Return (x, y) of the center of cell containing provided text 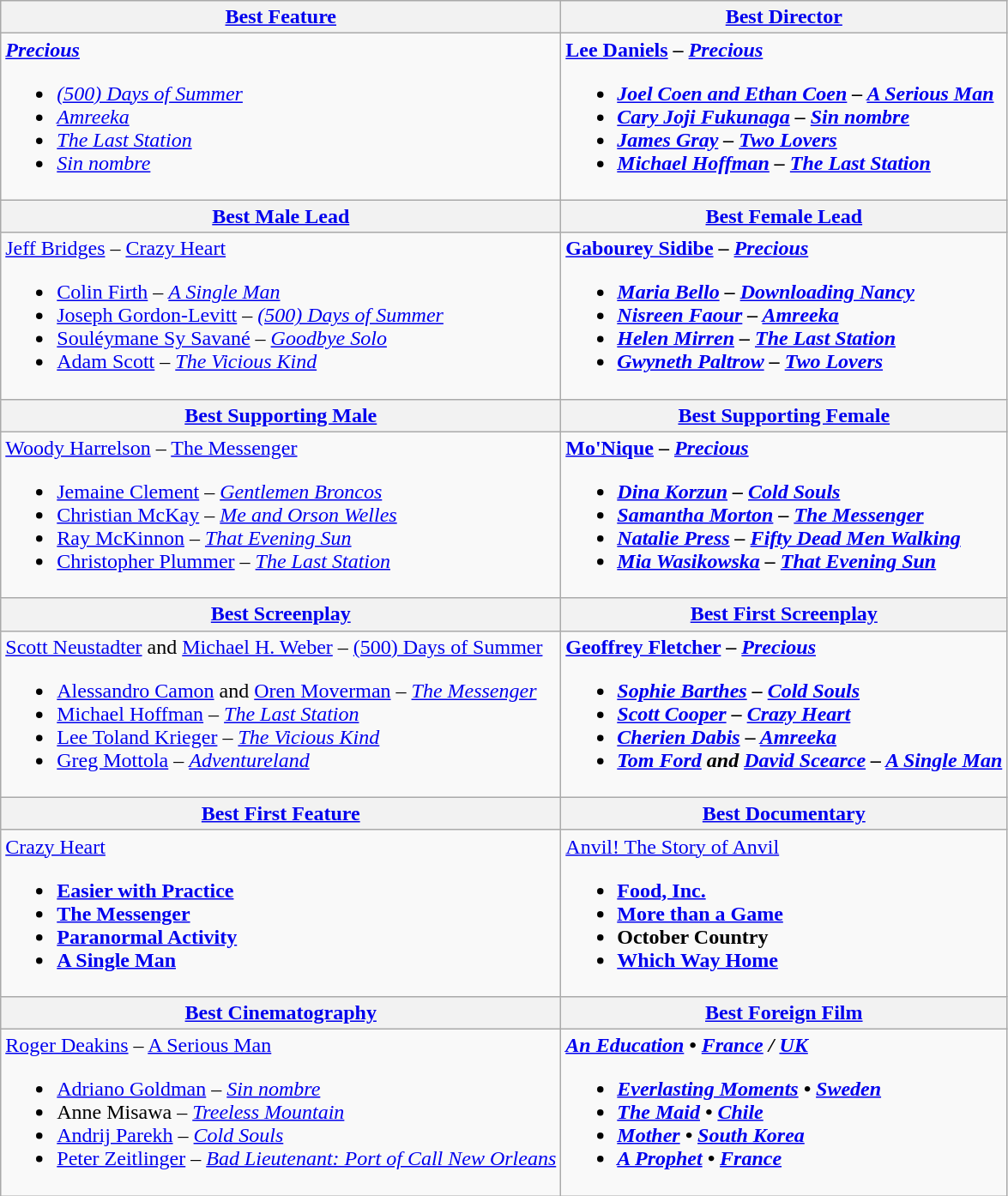
Geoffrey Fletcher – PreciousSophie Barthes – Cold SoulsScott Cooper – Crazy HeartCherien Dabis – AmreekaTom Ford and David Scearce – A Single Man (784, 714)
Best Male Lead (281, 216)
Precious(500) Days of SummerAmreekaThe Last StationSin nombre (281, 117)
Best Supporting Male (281, 415)
An Education • France / UKEverlasting Moments • SwedenThe Maid • ChileMother • South KoreaA Prophet • France (784, 1112)
Best Cinematography (281, 1012)
Best Feature (281, 17)
Best Foreign Film (784, 1012)
Anvil! The Story of AnvilFood, Inc.More than a GameOctober CountryWhich Way Home (784, 913)
Best Documentary (784, 813)
Gabourey Sidibe – PreciousMaria Bello – Downloading NancyNisreen Faour – AmreekaHelen Mirren – The Last StationGwyneth Paltrow – Two Lovers (784, 316)
Best Screenplay (281, 614)
Best First Feature (281, 813)
Crazy HeartEasier with PracticeThe MessengerParanormal ActivityA Single Man (281, 913)
Best First Screenplay (784, 614)
Mo'Nique – PreciousDina Korzun – Cold SoulsSamantha Morton – The MessengerNatalie Press – Fifty Dead Men WalkingMia Wasikowska – That Evening Sun (784, 515)
Best Female Lead (784, 216)
Best Director (784, 17)
Best Supporting Female (784, 415)
